Detect which cell encompasses the target text, then output its [x, y] center coordinate. 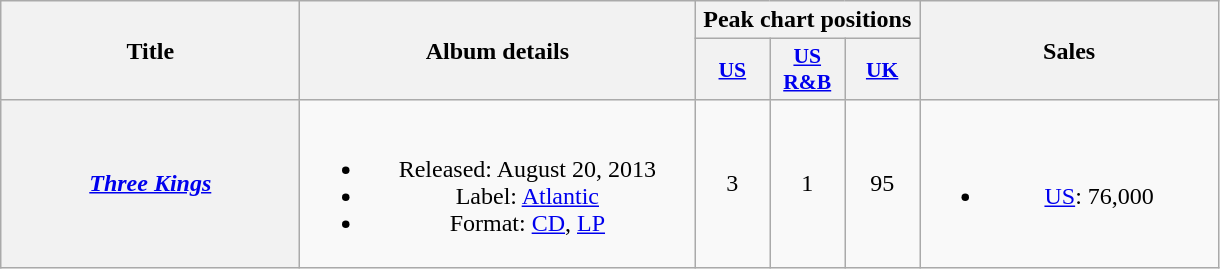
Sales [1070, 50]
Released: August 20, 2013Label: AtlanticFormat: CD, LP [498, 184]
US: 76,000 [1070, 184]
Title [150, 50]
Three Kings [150, 184]
1 [808, 184]
US R&B [808, 70]
95 [882, 184]
UK [882, 70]
Album details [498, 50]
US [732, 70]
3 [732, 184]
Peak chart positions [808, 20]
